Pinpoint the cell where the given text exists, returning its (x, y) midpoint coordinate. 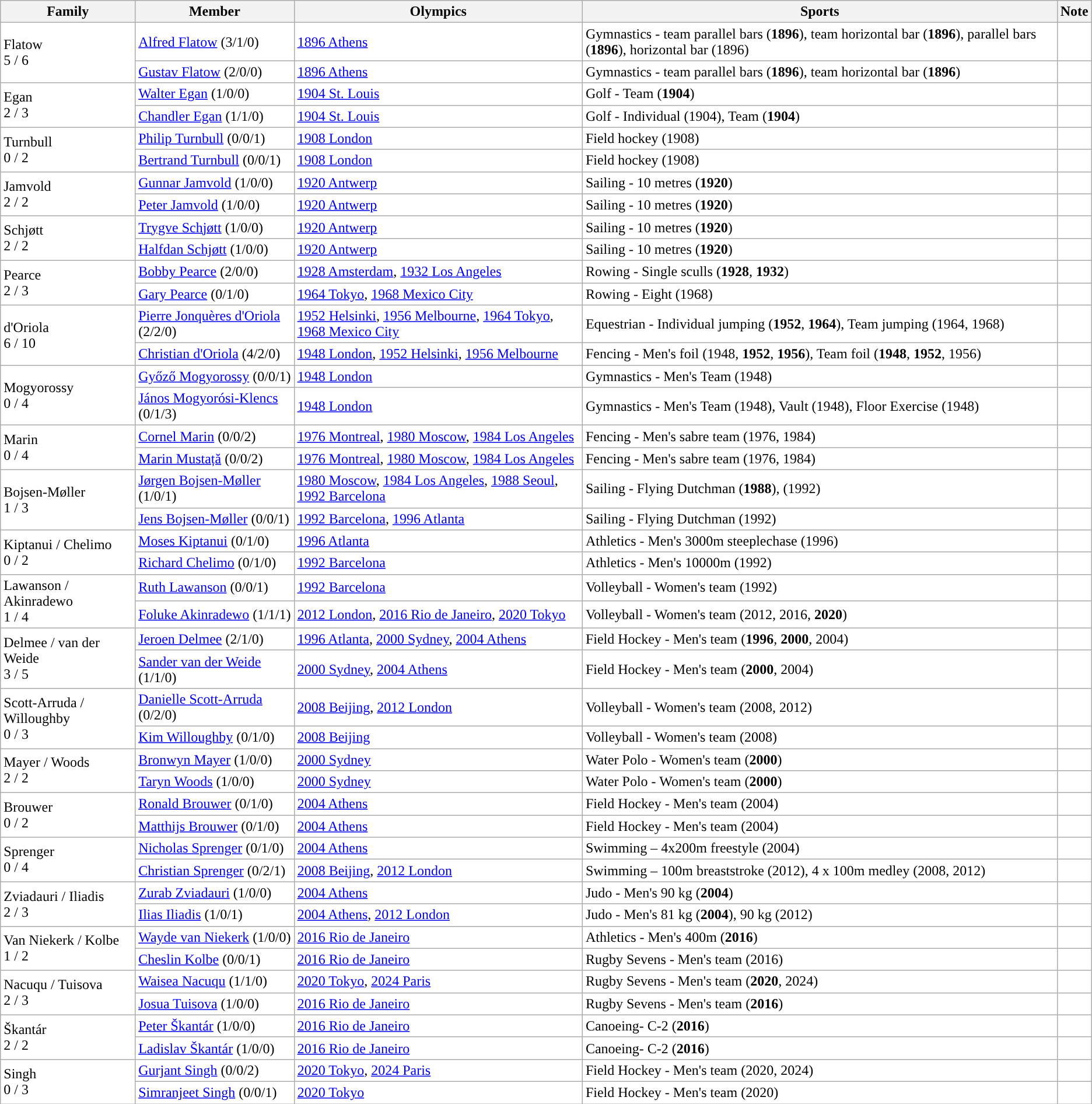
Bertrand Turnbull (0/0/1) (215, 160)
Volleyball - Women's team (2008) (820, 737)
Chandler Egan (1/1/0) (215, 116)
Gustav Flatow (2/0/0) (215, 72)
Jamvold 2 / 2 (68, 194)
Trygve Schjøtt (1/0/0) (215, 227)
Egan 2 / 3 (68, 105)
Athletics - Men's 3000m steeplechase (1996) (820, 541)
Lawanson / Akinradewo 1 / 4 (68, 601)
Field Hockey - Men's team (2020) (820, 1092)
Sports (820, 12)
Jørgen Bojsen-Møller (1/0/1) (215, 489)
Singh 0 / 3 (68, 1081)
Bojsen-Møller 1 / 3 (68, 499)
Gymnastics - team parallel bars (1896), team horizontal bar (1896), parallel bars (1896), horizontal bar (1896) (820, 42)
Bobby Pearce (2/0/0) (215, 271)
Nicholas Sprenger (0/1/0) (215, 848)
Halfdan Schjøtt (1/0/0) (215, 249)
Wayde van Niekerk (1/0/0) (215, 937)
2012 London, 2016 Rio de Janeiro, 2020 Tokyo (438, 614)
Field Hockey - Men's team (2000, 2004) (820, 669)
Rowing - Eight (1968) (820, 294)
2004 Athens, 2012 London (438, 915)
Jeroen Delmee (2/1/0) (215, 639)
Pearce 2 / 3 (68, 282)
Foluke Akinradewo (1/1/1) (215, 614)
Field Hockey - Men's team (1996, 2000, 2004) (820, 639)
1980 Moscow, 1984 Los Angeles, 1988 Seoul, 1992 Barcelona (438, 489)
Peter Jamvold (1/0/0) (215, 205)
Volleyball - Women's team (2012, 2016, 2020) (820, 614)
Alfred Flatow (3/1/0) (215, 42)
Swimming – 4x200m freestyle (2004) (820, 848)
Mogyorossy 0 / 4 (68, 396)
Gunnar Jamvold (1/0/0) (215, 183)
Cornel Marin (0/0/2) (215, 436)
2000 Sydney, 2004 Athens (438, 669)
János Mogyorósi-Klencs (0/1/3) (215, 406)
Judo - Men's 81 kg (2004), 90 kg (2012) (820, 915)
Marin 0 / 4 (68, 448)
Olympics (438, 12)
Kiptanui / Chelimo 0 / 2 (68, 552)
2020 Tokyo (438, 1092)
Zurab Zviadauri (1/0/0) (215, 893)
Note (1074, 12)
Gymnastics - team parallel bars (1896), team horizontal bar (1896) (820, 72)
Gymnastics - Men's Team (1948) (820, 376)
Golf - Team (1904) (820, 94)
Peter Škantár (1/0/0) (215, 1026)
Schjøtt 2 / 2 (68, 238)
Golf - Individual (1904), Team (1904) (820, 116)
Matthijs Brouwer (0/1/0) (215, 826)
Győző Mogyorossy (0/0/1) (215, 376)
Pierre Jonquères d'Oriola (2/2/0) (215, 324)
1996 Atlanta, 2000 Sydney, 2004 Athens (438, 639)
Danielle Scott-Arruda (0/2/0) (215, 707)
Cheslin Kolbe (0/0/1) (215, 959)
2008 Beijing (438, 737)
Taryn Woods (1/0/0) (215, 782)
Athletics - Men's 10000m (1992) (820, 563)
1964 Tokyo, 1968 Mexico City (438, 294)
Simranjeet Singh (0/0/1) (215, 1092)
Member (215, 12)
1952 Helsinki, 1956 Melbourne, 1964 Tokyo, 1968 Mexico City (438, 324)
Christian Sprenger (0/2/1) (215, 871)
Bronwyn Mayer (1/0/0) (215, 759)
1948 London, 1952 Helsinki, 1956 Melbourne (438, 354)
Equestrian - Individual jumping (1952, 1964), Team jumping (1964, 1968) (820, 324)
1992 Barcelona, 1996 Atlanta (438, 519)
Nacuqu / Tuisova 2 / 3 (68, 993)
Walter Egan (1/0/0) (215, 94)
Rugby Sevens - Men's team (2020, 2024) (820, 981)
Kim Willoughby (0/1/0) (215, 737)
Volleyball - Women's team (2008, 2012) (820, 707)
Swimming – 100m breaststroke (2012), 4 x 100m medley (2008, 2012) (820, 871)
Turnbull 0 / 2 (68, 149)
1928 Amsterdam, 1932 Los Angeles (438, 271)
Ronald Brouwer (0/1/0) (215, 804)
Moses Kiptanui (0/1/0) (215, 541)
Sailing - Flying Dutchman (1988), (1992) (820, 489)
Sprenger 0 / 4 (68, 860)
Christian d'Oriola (4/2/0) (215, 354)
Jens Bojsen-Møller (0/0/1) (215, 519)
Zviadauri / Iliadis 2 / 3 (68, 904)
Judo - Men's 90 kg (2004) (820, 893)
Mayer / Woods 2 / 2 (68, 770)
d'Oriola 6 / 10 (68, 335)
1996 Atlanta (438, 541)
Family (68, 12)
Fencing - Men's foil (1948, 1952, 1956), Team foil (1948, 1952, 1956) (820, 354)
Gymnastics - Men's Team (1948), Vault (1948), Floor Exercise (1948) (820, 406)
Field Hockey - Men's team (2020, 2024) (820, 1070)
Richard Chelimo (0/1/0) (215, 563)
Delmee / van der Weide 3 / 5 (68, 658)
Flatow 5 / 6 (68, 53)
Waisea Nacuqu (1/1/0) (215, 981)
Brouwer 0 / 2 (68, 815)
Ladislav Škantár (1/0/0) (215, 1048)
Philip Turnbull (0/0/1) (215, 138)
Gary Pearce (0/1/0) (215, 294)
Josua Tuisova (1/0/0) (215, 1004)
Ruth Lawanson (0/0/1) (215, 588)
Ilias Iliadis (1/0/1) (215, 915)
Athletics - Men's 400m (2016) (820, 937)
Rowing - Single sculls (1928, 1932) (820, 271)
Scott-Arruda / Willoughby 0 / 3 (68, 718)
Škantár 2 / 2 (68, 1037)
Sailing - Flying Dutchman (1992) (820, 519)
Van Niekerk / Kolbe 1 / 2 (68, 948)
Sander van der Weide (1/1/0) (215, 669)
Volleyball - Women's team (1992) (820, 588)
Marin Mustață (0/0/2) (215, 459)
Gurjant Singh (0/0/2) (215, 1070)
